Return (x, y) of the center of cell containing provided text 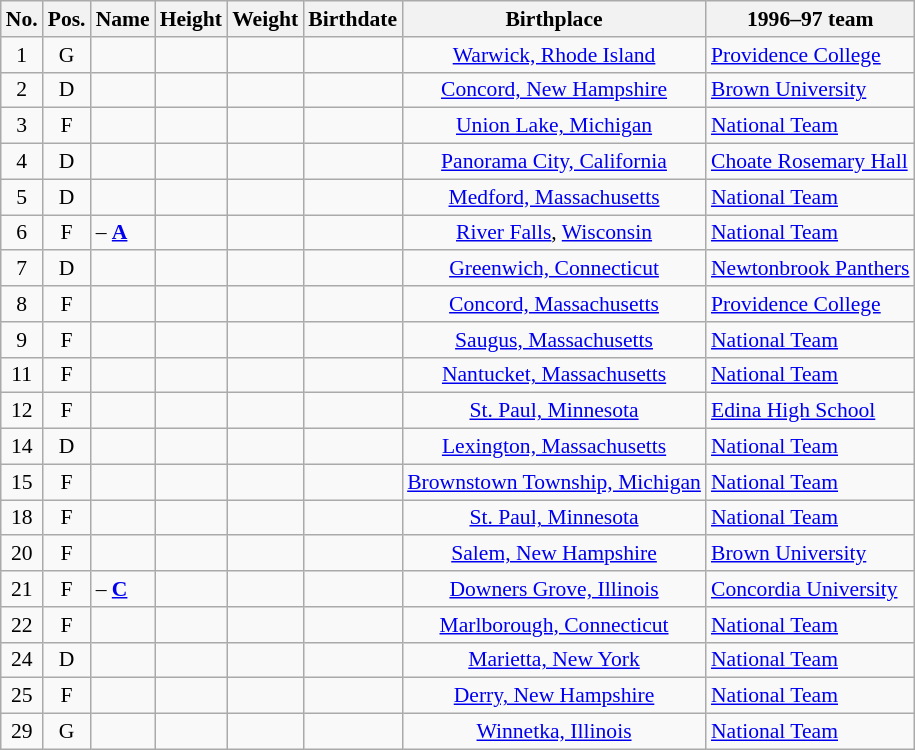
3 (22, 126)
15 (22, 482)
Concordia University (810, 589)
Marietta, New York (554, 660)
20 (22, 554)
Warwick, Rhode Island (554, 55)
25 (22, 696)
River Falls, Wisconsin (554, 233)
Medford, Massachusetts (554, 197)
22 (22, 625)
6 (22, 233)
Pos. (67, 19)
Marlborough, Connecticut (554, 625)
Lexington, Massachusetts (554, 447)
Birthdate (352, 19)
21 (22, 589)
– C (123, 589)
24 (22, 660)
1 (22, 55)
Birthplace (554, 19)
Derry, New Hampshire (554, 696)
5 (22, 197)
Winnetka, Illinois (554, 732)
9 (22, 340)
18 (22, 518)
Saugus, Massachusetts (554, 340)
Concord, New Hampshire (554, 90)
Height (191, 19)
29 (22, 732)
12 (22, 411)
4 (22, 162)
Salem, New Hampshire (554, 554)
Choate Rosemary Hall (810, 162)
Edina High School (810, 411)
14 (22, 447)
2 (22, 90)
– A (123, 233)
Downers Grove, Illinois (554, 589)
Newtonbrook Panthers (810, 269)
11 (22, 375)
Weight (265, 19)
Panorama City, California (554, 162)
Concord, Massachusetts (554, 304)
Union Lake, Michigan (554, 126)
7 (22, 269)
Name (123, 19)
Nantucket, Massachusetts (554, 375)
No. (22, 19)
1996–97 team (810, 19)
Greenwich, Connecticut (554, 269)
8 (22, 304)
Brownstown Township, Michigan (554, 482)
